Output the (x, y) coordinate of the center of the cell containing the given text.  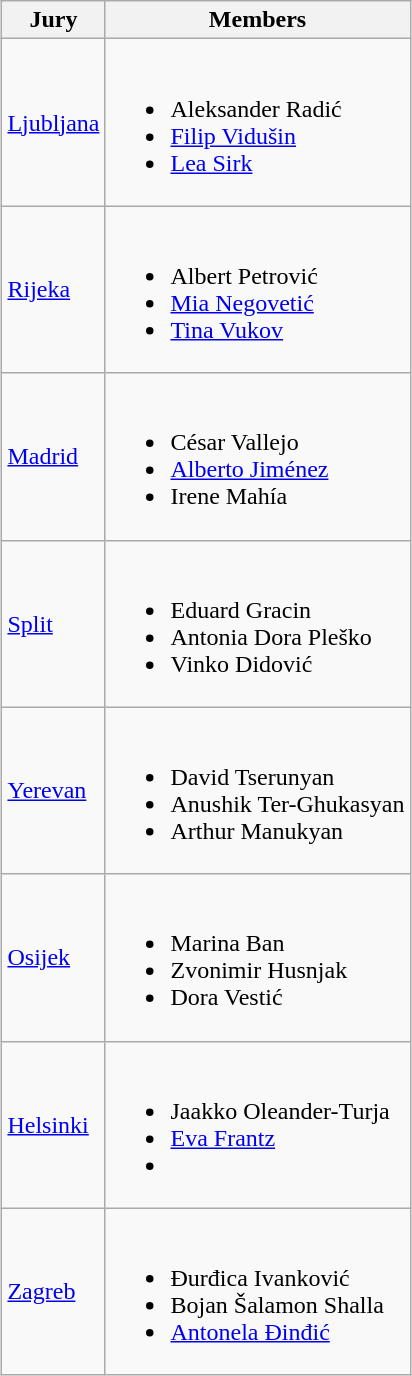
Osijek (54, 958)
Rijeka (54, 290)
Jury (54, 20)
Madrid (54, 456)
Helsinki (54, 1124)
César VallejoAlberto JiménezIrene Mahía (258, 456)
Aleksander RadićFilip VidušinLea Sirk (258, 122)
Ljubljana (54, 122)
Marina BanZvonimir HusnjakDora Vestić (258, 958)
Members (258, 20)
David TserunyanAnushik Ter-GhukasyanArthur Manukyan (258, 790)
Eduard GracinAntonia Dora PleškoVinko Didović (258, 624)
Đurđica IvankovićBojan Šalamon ShallaAntonela Đinđić (258, 1292)
Jaakko Oleander-TurjaEva Frantz (258, 1124)
Split (54, 624)
Yerevan (54, 790)
Albert PetrovićMia NegovetićTina Vukov (258, 290)
Zagreb (54, 1292)
